Identify which cell holds the provided text, then report its (X, Y) central coordinate. 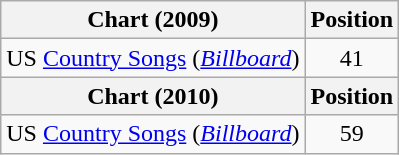
59 (352, 134)
41 (352, 58)
Chart (2009) (153, 20)
Chart (2010) (153, 96)
